Extract the (X, Y) coordinate from the center of the cell holding the provided text.  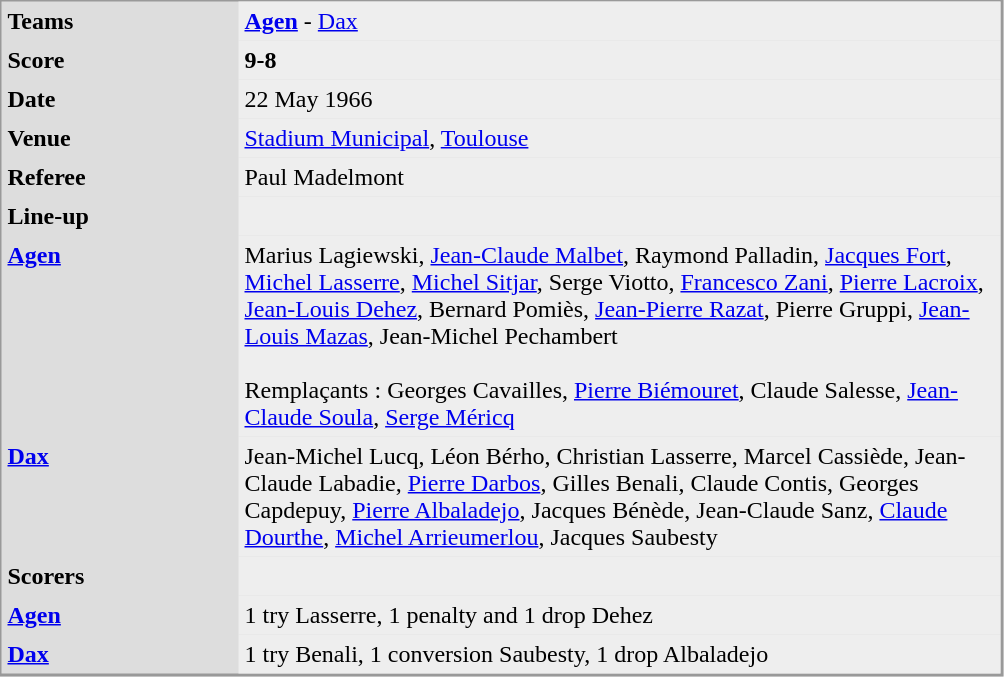
1 try Benali, 1 conversion Saubesty, 1 drop Albaladejo (619, 654)
Line-up (120, 216)
Score (120, 60)
9-8 (619, 60)
Paul Madelmont (619, 178)
Agen - Dax (619, 22)
Teams (120, 22)
Venue (120, 138)
Stadium Municipal, Toulouse (619, 138)
1 try Lasserre, 1 penalty and 1 drop Dehez (619, 616)
Scorers (120, 576)
Date (120, 100)
22 May 1966 (619, 100)
Referee (120, 178)
